Locate the cell with the specified text and output its (X, Y) center coordinate. 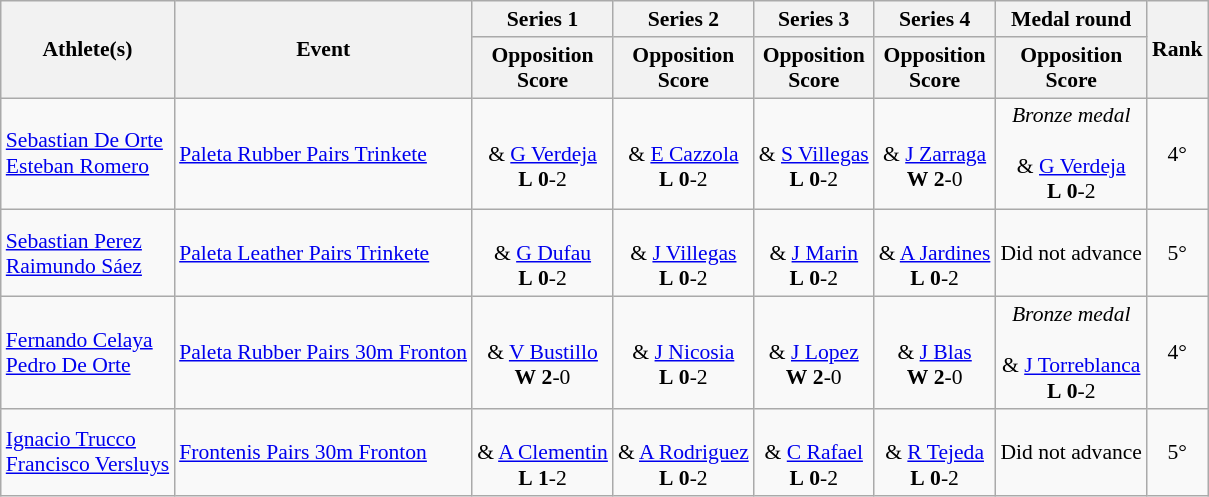
& E Cazzola L 0-2 (684, 154)
Fernando CelayaPedro De Orte (88, 353)
Series 2 (684, 19)
& J Lopez W 2-0 (814, 353)
& G Verdeja L 0-2 (542, 154)
Athlete(s) (88, 50)
& J Marin L 0-2 (814, 254)
& J Nicosia L 0-2 (684, 353)
& G Dufau L 0-2 (542, 254)
Series 3 (814, 19)
Bronze medal& G Verdeja L 0-2 (1071, 154)
& R Tejeda L 0-2 (935, 452)
& J Villegas L 0-2 (684, 254)
& V Bustillo W 2-0 (542, 353)
Series 1 (542, 19)
Rank (1178, 50)
Frontenis Pairs 30m Fronton (323, 452)
& A Clementin L 1-2 (542, 452)
Paleta Rubber Pairs 30m Fronton (323, 353)
& C Rafael L 0-2 (814, 452)
Paleta Leather Pairs Trinkete (323, 254)
& J Zarraga W 2-0 (935, 154)
Medal round (1071, 19)
Sebastian PerezRaimundo Sáez (88, 254)
& A Jardines L 0-2 (935, 254)
Bronze medal& J Torreblanca L 0-2 (1071, 353)
Event (323, 50)
Ignacio TruccoFrancisco Versluys (88, 452)
Paleta Rubber Pairs Trinkete (323, 154)
& S Villegas L 0-2 (814, 154)
Sebastian De OrteEsteban Romero (88, 154)
& A Rodriguez L 0-2 (684, 452)
& J Blas W 2-0 (935, 353)
Series 4 (935, 19)
